Return the (X, Y) coordinate for the center point of the cell that contains the specified text.  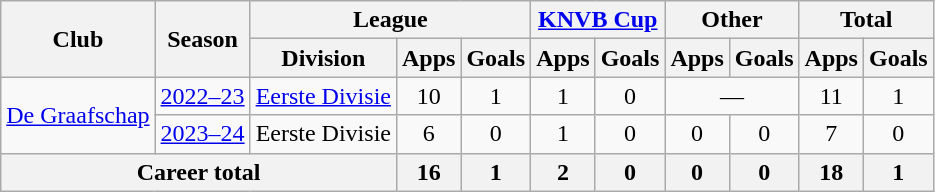
2 (563, 172)
7 (831, 134)
Season (202, 39)
16 (428, 172)
6 (428, 134)
Total (866, 20)
De Graafschap (78, 115)
18 (831, 172)
10 (428, 96)
11 (831, 96)
KNVB Cup (598, 20)
Division (323, 58)
2022–23 (202, 96)
2023–24 (202, 134)
Career total (199, 172)
Club (78, 39)
— (732, 96)
League (390, 20)
Other (732, 20)
